From the cell containing the given text, extract its center point as [X, Y] coordinate. 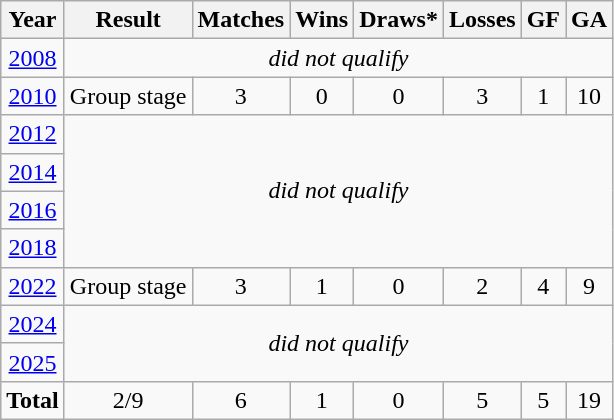
6 [241, 400]
Draws* [399, 20]
Result [128, 20]
4 [543, 286]
2/9 [128, 400]
Wins [322, 20]
2016 [33, 210]
Total [33, 400]
GA [590, 20]
2014 [33, 172]
Year [33, 20]
2024 [33, 324]
2008 [33, 58]
Losses [482, 20]
Matches [241, 20]
2010 [33, 96]
9 [590, 286]
2012 [33, 134]
19 [590, 400]
2025 [33, 362]
2018 [33, 248]
2 [482, 286]
GF [543, 20]
2022 [33, 286]
10 [590, 96]
